Search for the cell housing the specified text and yield its (X, Y) center coordinate. 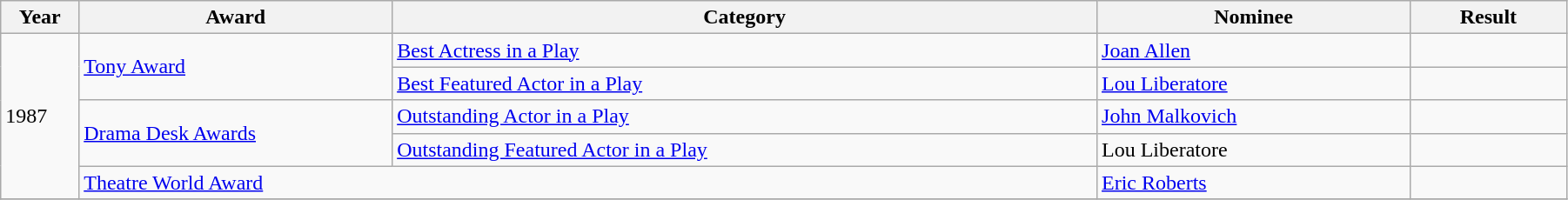
John Malkovich (1254, 117)
Year (40, 17)
Nominee (1254, 17)
Drama Desk Awards (236, 133)
Result (1488, 17)
Outstanding Actor in a Play (745, 117)
Award (236, 17)
Theatre World Award (588, 183)
Eric Roberts (1254, 183)
Best Actress in a Play (745, 50)
1987 (40, 117)
Category (745, 17)
Outstanding Featured Actor in a Play (745, 150)
Joan Allen (1254, 50)
Tony Award (236, 67)
Best Featured Actor in a Play (745, 83)
